Provide the (x, y) coordinate of the cell's center where the given text is located.  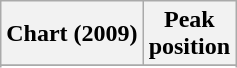
Chart (2009) (72, 34)
Peakposition (189, 34)
